Return the [X, Y] coordinate for the center point of the cell that contains the specified text.  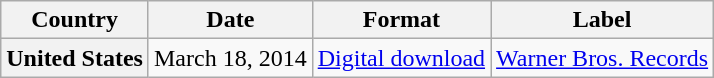
Label [602, 20]
Format [401, 20]
Warner Bros. Records [602, 58]
Country [75, 20]
Date [230, 20]
United States [75, 58]
March 18, 2014 [230, 58]
Digital download [401, 58]
